Pinpoint the cell where the given text exists, returning its (x, y) midpoint coordinate. 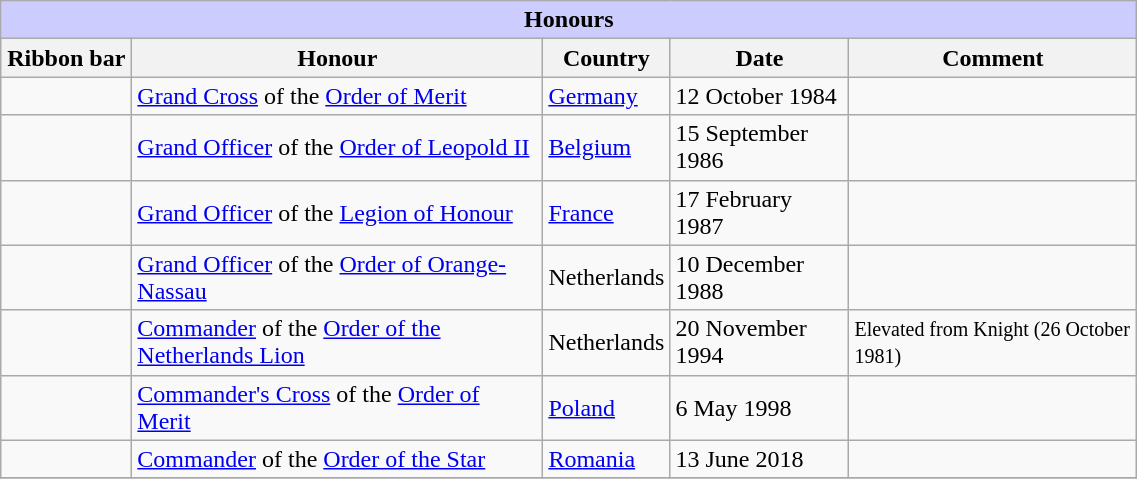
Romania (606, 459)
Elevated from Knight (26 October 1981) (993, 342)
Comment (993, 58)
10 December 1988 (760, 278)
Date (760, 58)
13 June 2018 (760, 459)
Ribbon bar (66, 58)
20 November 1994 (760, 342)
17 February 1987 (760, 212)
Grand Cross of the Order of Merit (338, 96)
6 May 1998 (760, 408)
Grand Officer of the Order of Orange-Nassau (338, 278)
Belgium (606, 148)
Grand Officer of the Legion of Honour (338, 212)
Commander of the Order of the Netherlands Lion (338, 342)
Honours (569, 20)
Commander of the Order of the Star (338, 459)
15 September 1986 (760, 148)
Poland (606, 408)
Honour (338, 58)
Grand Officer of the Order of Leopold II (338, 148)
Commander's Cross of the Order of Merit (338, 408)
Country (606, 58)
12 October 1984 (760, 96)
Germany (606, 96)
France (606, 212)
